From the cell containing the given text, extract its center point as (X, Y) coordinate. 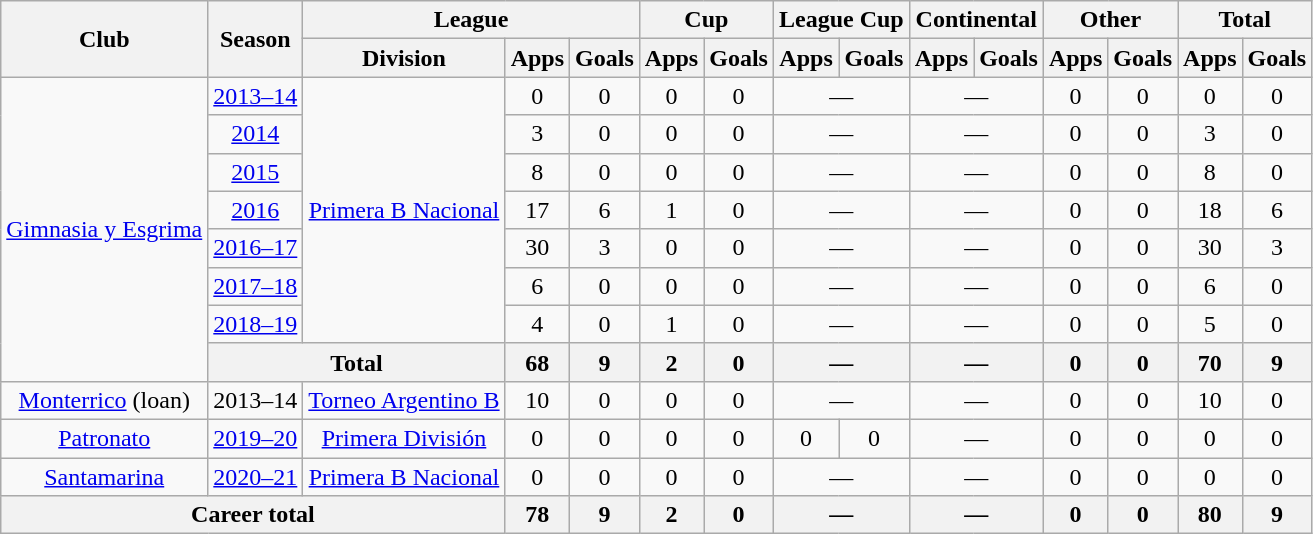
2019–20 (256, 438)
Torneo Argentino B (404, 400)
18 (1210, 210)
80 (1210, 515)
2016–17 (256, 248)
5 (1210, 324)
Patronato (104, 438)
4 (537, 324)
70 (1210, 362)
Season (256, 39)
League (471, 20)
League Cup (841, 20)
Cup (706, 20)
78 (537, 515)
Club (104, 39)
Career total (253, 515)
2015 (256, 172)
2017–18 (256, 286)
2018–19 (256, 324)
2016 (256, 210)
Santamarina (104, 477)
Gimnasia y Esgrima (104, 229)
Monterrico (loan) (104, 400)
Other (1110, 20)
2014 (256, 134)
Primera División (404, 438)
68 (537, 362)
17 (537, 210)
Continental (976, 20)
Division (404, 58)
2020–21 (256, 477)
